Extract the [X, Y] coordinate from the center of the cell holding the provided text.  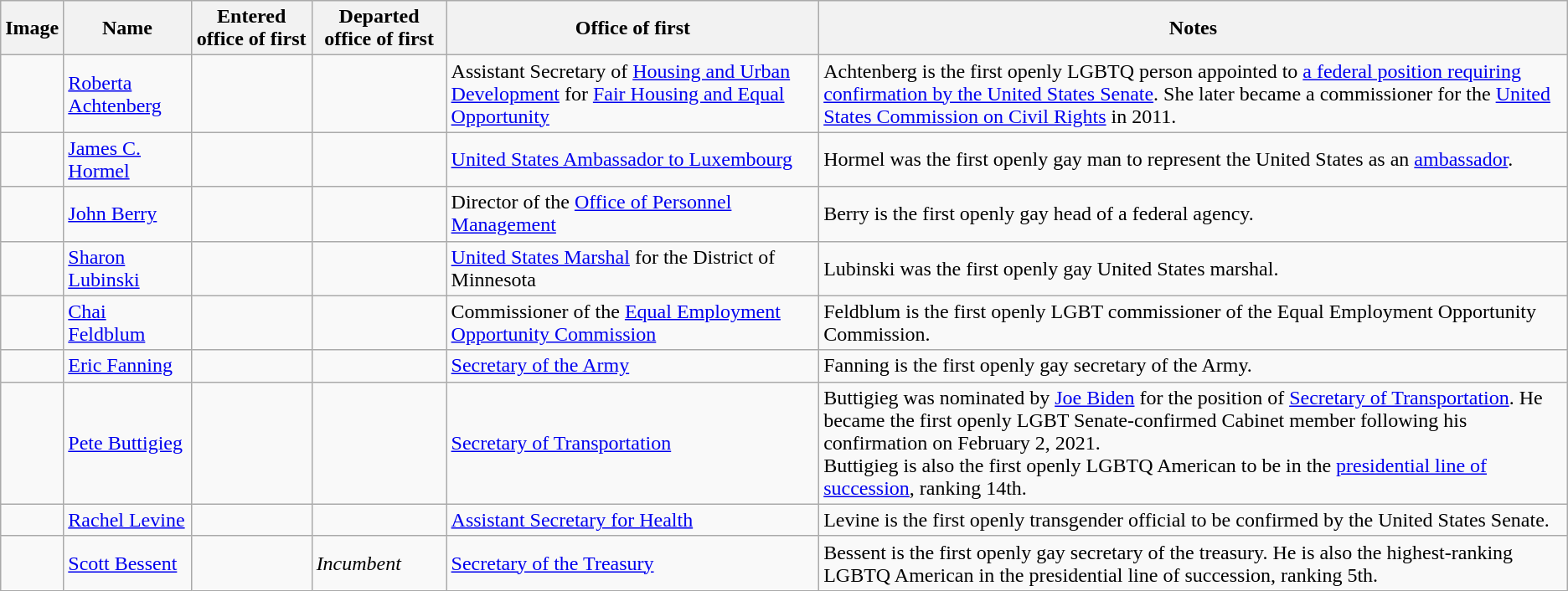
United States Marshal for the District of Minnesota [633, 268]
Image [32, 28]
Lubinski was the first openly gay United States marshal. [1194, 268]
Pete Buttigieg [127, 443]
Assistant Secretary of Housing and Urban Development for Fair Housing and Equal Opportunity [633, 94]
Director of the Office of Personnel Management [633, 214]
Rachel Levine [127, 520]
Roberta Achtenberg [127, 94]
Incumbent [379, 563]
Levine is the first openly transgender official to be confirmed by the United States Senate. [1194, 520]
Secretary of the Army [633, 366]
John Berry [127, 214]
James C. Hormel [127, 159]
Commissioner of the Equal Employment Opportunity Commission [633, 323]
Feldblum is the first openly LGBT commissioner of the Equal Employment Opportunity Commission. [1194, 323]
Departed office of first [379, 28]
Assistant Secretary for Health [633, 520]
Sharon Lubinski [127, 268]
Chai Feldblum [127, 323]
Office of first [633, 28]
Hormel was the first openly gay man to represent the United States as an ambassador. [1194, 159]
Name [127, 28]
Fanning is the first openly gay secretary of the Army. [1194, 366]
Eric Fanning [127, 366]
United States Ambassador to Luxembourg [633, 159]
Secretary of Transportation [633, 443]
Scott Bessent [127, 563]
Berry is the first openly gay head of a federal agency. [1194, 214]
Notes [1194, 28]
Entered office of first [251, 28]
Secretary of the Treasury [633, 563]
